Scan for the cell matching the given text and deliver its (x, y) coordinate at center. 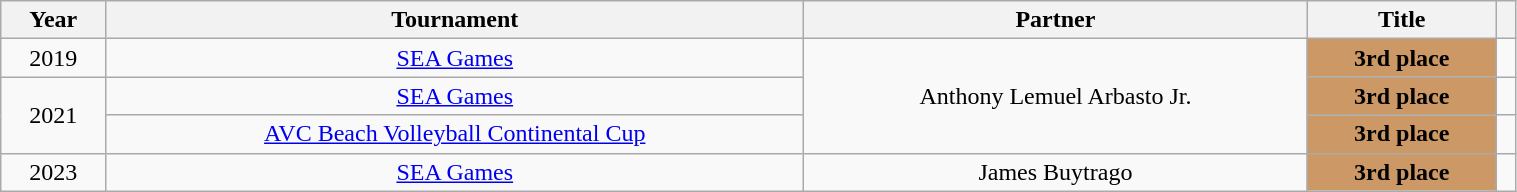
Partner (1056, 20)
Tournament (455, 20)
2023 (54, 172)
2019 (54, 58)
Anthony Lemuel Arbasto Jr. (1056, 96)
James Buytrago (1056, 172)
Year (54, 20)
2021 (54, 115)
Title (1402, 20)
AVC Beach Volleyball Continental Cup (455, 134)
